Identify which cell holds the provided text, then report its [X, Y] central coordinate. 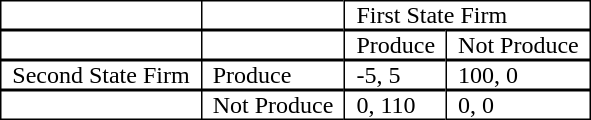
First State Firm [468, 15]
100, 0 [518, 75]
-5, 5 [395, 75]
Second State Firm [100, 75]
0, 0 [518, 105]
0, 110 [395, 105]
